Locate the cell with the specified text and output its (x, y) center coordinate. 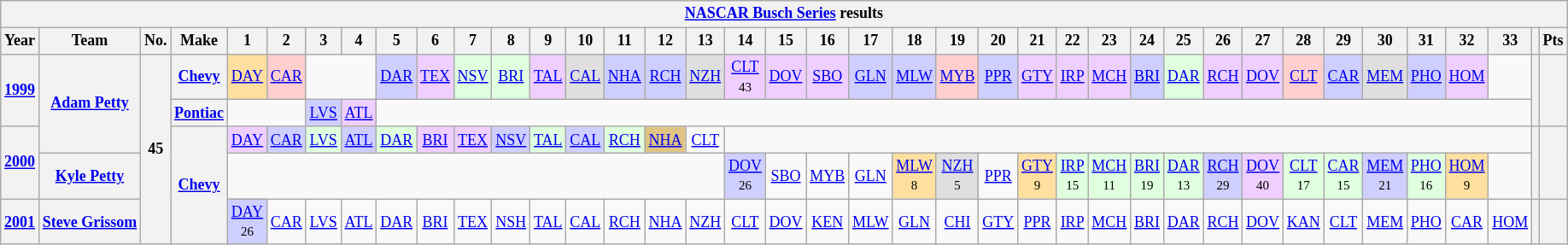
16 (828, 41)
2000 (20, 162)
5 (396, 41)
Steve Grissom (89, 222)
RCH29 (1223, 176)
No. (155, 41)
KAN (1303, 222)
CHI (957, 222)
Adam Petty (89, 103)
MLW8 (914, 176)
Pontiac (200, 113)
BRI19 (1148, 176)
10 (586, 41)
12 (665, 41)
29 (1343, 41)
28 (1303, 41)
19 (957, 41)
15 (786, 41)
33 (1510, 41)
DOV40 (1263, 176)
13 (705, 41)
DAY26 (247, 222)
HOM9 (1467, 176)
8 (511, 41)
18 (914, 41)
Pts (1553, 41)
27 (1263, 41)
CLT17 (1303, 176)
6 (436, 41)
20 (998, 41)
11 (625, 41)
14 (746, 41)
IRP15 (1073, 176)
32 (1467, 41)
KEN (828, 222)
31 (1426, 41)
21 (1038, 41)
7 (473, 41)
Team (89, 41)
26 (1223, 41)
1 (247, 41)
2001 (20, 222)
2 (286, 41)
PHO16 (1426, 176)
DAR13 (1184, 176)
CAR15 (1343, 176)
MCH11 (1109, 176)
Year (20, 41)
22 (1073, 41)
24 (1148, 41)
1999 (20, 90)
NZH5 (957, 176)
NASCAR Busch Series results (784, 14)
CLT43 (746, 77)
23 (1109, 41)
4 (359, 41)
NSH (511, 222)
GTY9 (1038, 176)
3 (323, 41)
Kyle Petty (89, 176)
DOV26 (746, 176)
17 (871, 41)
9 (548, 41)
25 (1184, 41)
MEM21 (1385, 176)
Make (200, 41)
30 (1385, 41)
45 (155, 149)
